Pinpoint the cell where the given text exists, returning its [X, Y] midpoint coordinate. 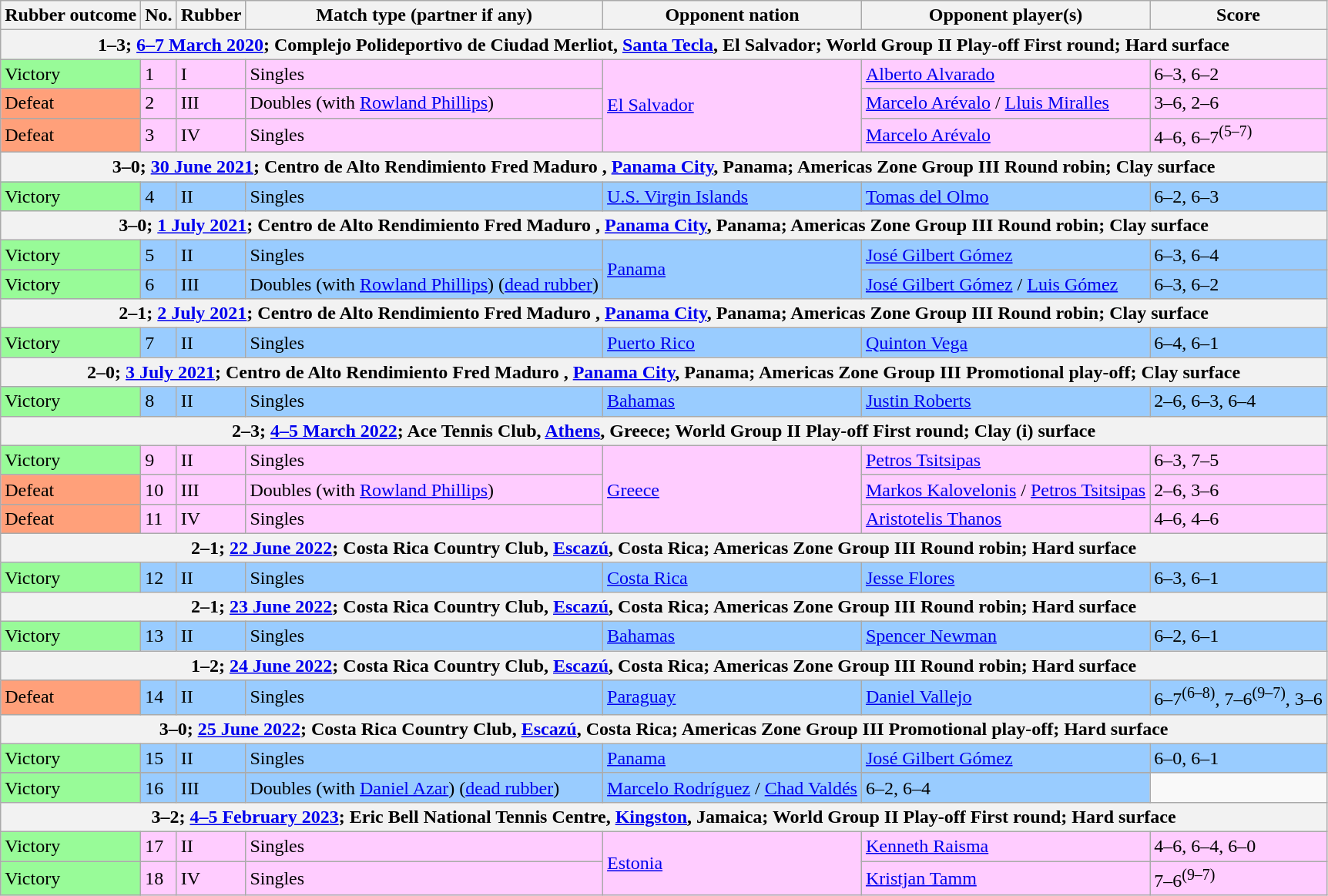
3–0; 25 June 2022; Costa Rica Country Club, Escazú, Costa Rica; Americas Zone Group III Promotional play-off; Hard surface [664, 729]
6–3, 6–1 [1239, 577]
4–6, 4–6 [1239, 518]
6–7(6–8), 7–6(9–7), 3–6 [1239, 698]
2–6, 3–6 [1239, 489]
1 [159, 74]
7 [159, 343]
Quinton Vega [1005, 343]
6–0, 6–1 [1239, 758]
16 [159, 787]
I [211, 74]
3–0; 30 June 2021; Centro de Alto Rendimiento Fred Maduro , Panama City, Panama; Americas Zone Group III Round robin; Clay surface [664, 167]
Marcelo Rodríguez / Chad Valdés [733, 787]
1–3; 6–7 March 2020; Complejo Polideportivo de Ciudad Merliot, Santa Tecla, El Salvador; World Group II Play-off First round; Hard surface [664, 45]
Doubles (with Daniel Azar) (dead rubber) [424, 787]
8 [159, 401]
Puerto Rico [733, 343]
Jesse Flores [1005, 577]
Daniel Vallejo [1005, 698]
13 [159, 636]
Score [1239, 15]
Alberto Alvarado [1005, 74]
2–1; 2 July 2021; Centro de Alto Rendimiento Fred Maduro , Panama City, Panama; Americas Zone Group III Round robin; Clay surface [664, 314]
José Gilbert Gómez / Luis Gómez [1005, 284]
6–2, 6–4 [1005, 787]
Opponent nation [733, 15]
El Salvador [733, 106]
4–6, 6–7(5–7) [1239, 136]
2–1; 23 June 2022; Costa Rica Country Club, Escazú, Costa Rica; Americas Zone Group III Round robin; Hard surface [664, 606]
6–3, 6–4 [1239, 255]
7–6(9–7) [1239, 878]
Marcelo Arévalo / Lluis Miralles [1005, 103]
2–3; 4–5 March 2022; Ace Tennis Club, Athens, Greece; World Group II Play-off First round; Clay (i) surface [664, 431]
10 [159, 489]
2–0; 3 July 2021; Centro de Alto Rendimiento Fred Maduro , Panama City, Panama; Americas Zone Group III Promotional play-off; Clay surface [664, 372]
17 [159, 846]
U.S. Virgin Islands [733, 196]
3–2; 4–5 February 2023; Eric Bell National Tennis Centre, Kingston, Jamaica; World Group II Play-off First round; Hard surface [664, 817]
12 [159, 577]
1–2; 24 June 2022; Costa Rica Country Club, Escazú, Costa Rica; Americas Zone Group III Round robin; Hard surface [664, 666]
3–0; 1 July 2021; Centro de Alto Rendimiento Fred Maduro , Panama City, Panama; Americas Zone Group III Round robin; Clay surface [664, 226]
4 [159, 196]
6–3, 7–5 [1239, 460]
Justin Roberts [1005, 401]
6–2, 6–3 [1239, 196]
Greece [733, 489]
Spencer Newman [1005, 636]
5 [159, 255]
Markos Kalovelonis / Petros Tsitsipas [1005, 489]
Kristjan Tamm [1005, 878]
15 [159, 758]
Petros Tsitsipas [1005, 460]
2–1; 22 June 2022; Costa Rica Country Club, Escazú, Costa Rica; Americas Zone Group III Round robin; Hard surface [664, 548]
Opponent player(s) [1005, 15]
Rubber outcome [71, 15]
Estonia [733, 863]
6–4, 6–1 [1239, 343]
Doubles (with Rowland Phillips) (dead rubber) [424, 284]
14 [159, 698]
9 [159, 460]
Aristotelis Thanos [1005, 518]
18 [159, 878]
3 [159, 136]
Marcelo Arévalo [1005, 136]
Match type (partner if any) [424, 15]
3–6, 2–6 [1239, 103]
4–6, 6–4, 6–0 [1239, 846]
2 [159, 103]
6 [159, 284]
No. [159, 15]
Tomas del Olmo [1005, 196]
2–6, 6–3, 6–4 [1239, 401]
6–2, 6–1 [1239, 636]
Rubber [211, 15]
Costa Rica [733, 577]
Kenneth Raisma [1005, 846]
11 [159, 518]
Paraguay [733, 698]
